Extract the (X, Y) coordinate from the center of the cell holding the provided text.  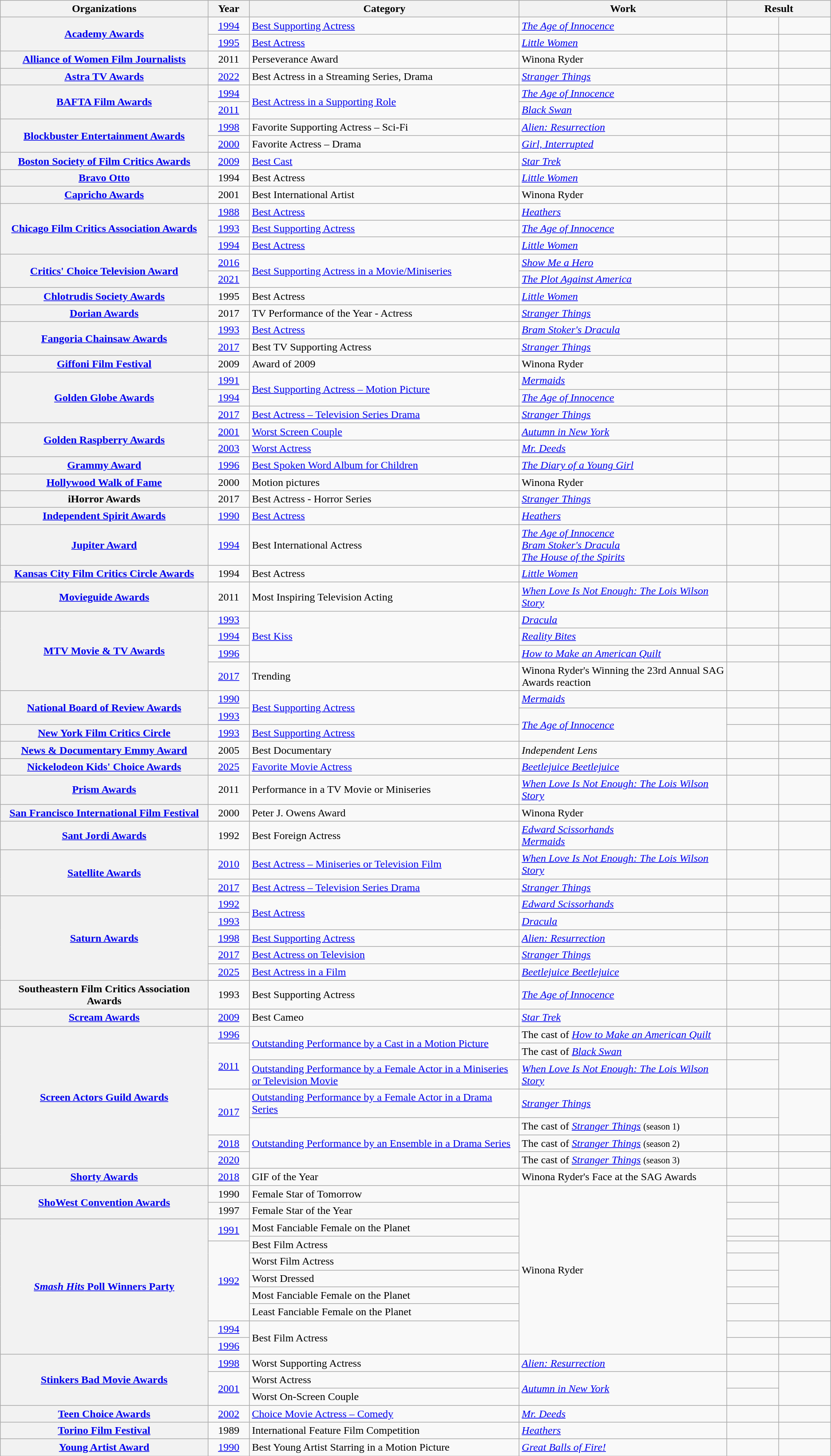
Best International Actress (384, 545)
Best Supporting Actress – Motion Picture (384, 389)
Peter J. Owens Award (384, 812)
Giffoni Film Festival (104, 364)
Best Supporting Actress in a Movie/Miniseries (384, 271)
Astra TV Awards (104, 76)
Worst Supporting Actress (384, 1363)
The cast of Stranger Things (season 3) (623, 1160)
1997 (229, 1211)
Smash Hits Poll Winners Party (104, 1287)
Blockbuster Entertainment Awards (104, 135)
Category (384, 9)
Critics' Choice Television Award (104, 271)
Worst On-Screen Couple (384, 1396)
Edward ScissorhandsMermaids (623, 836)
Chlotrudis Society Awards (104, 296)
Chicago Film Critics Association Awards (104, 229)
Hollywood Walk of Fame (104, 482)
The cast of How to Make an American Quilt (623, 1034)
Outstanding Performance by a Female Actor in a Drama Series (384, 1103)
Jupiter Award (104, 545)
Nickelodeon Kids' Choice Awards (104, 767)
Boston Society of Film Critics Awards (104, 161)
Best TV Supporting Actress (384, 347)
Independent Lens (623, 750)
TV Performance of the Year - Actress (384, 313)
Favorite Supporting Actress – Sci-Fi (384, 127)
iHorror Awards (104, 499)
Scream Awards (104, 1018)
Black Swan (623, 110)
Bravo Otto (104, 178)
International Feature Film Competition (384, 1431)
Reality Bites (623, 637)
Best Documentary (384, 750)
Southeastern Film Critics Association Awards (104, 995)
Capricho Awards (104, 195)
Female Star of Tomorrow (384, 1194)
Favorite Actress – Drama (384, 144)
The Diary of a Young Girl (623, 465)
BAFTA Film Awards (104, 102)
Edward Scissorhands (623, 904)
National Board of Review Awards (104, 708)
2010 (229, 864)
Outstanding Performance by a Cast in a Motion Picture (384, 1043)
Best Kiss (384, 637)
Work (623, 9)
Best Spoken Word Album for Children (384, 465)
The Age of InnocenceBram Stoker's DraculaThe House of the Spirits (623, 545)
Organizations (104, 9)
Shorty Awards (104, 1177)
Worst Dressed (384, 1278)
San Francisco International Film Festival (104, 812)
Performance in a TV Movie or Miniseries (384, 790)
Worst Screen Couple (384, 431)
Best Young Artist Starring in a Motion Picture (384, 1448)
Motion pictures (384, 482)
GIF of the Year (384, 1177)
Year (229, 9)
Award of 2009 (384, 364)
The Plot Against America (623, 279)
How to Make an American Quilt (623, 653)
Great Balls of Fire! (623, 1448)
Least Fanciable Female on the Planet (384, 1312)
Bram Stoker's Dracula (623, 330)
News & Documentary Emmy Award (104, 750)
The cast of Stranger Things (season 2) (623, 1143)
ShoWest Convention Awards (104, 1202)
Independent Spirit Awards (104, 516)
Winona Ryder's Winning the 23rd Annual SAG Awards reaction (623, 676)
Golden Globe Awards (104, 398)
Alliance of Women Film Journalists (104, 60)
2002 (229, 1414)
The cast of Stranger Things (season 1) (623, 1126)
Torino Film Festival (104, 1431)
Sant Jordi Awards (104, 836)
Winona Ryder's Face at the SAG Awards (623, 1177)
Most Inspiring Television Acting (384, 597)
Best Actress in a Streaming Series, Drama (384, 76)
Best Actress in a Supporting Role (384, 102)
Screen Actors Guild Awards (104, 1097)
Outstanding Performance by a Female Actor in a Miniseries or Television Movie (384, 1074)
Movieguide Awards (104, 597)
Perseverance Award (384, 60)
Prism Awards (104, 790)
Result (779, 9)
Trending (384, 676)
Dorian Awards (104, 313)
MTV Movie & TV Awards (104, 651)
New York Film Critics Circle (104, 733)
Best Actress on Television (384, 955)
Worst Film Actress (384, 1261)
1988 (229, 212)
Best Actress - Horror Series (384, 499)
Choice Movie Actress – Comedy (384, 1414)
Saturn Awards (104, 938)
Academy Awards (104, 34)
Best Cameo (384, 1018)
Kansas City Film Critics Circle Awards (104, 574)
Best Foreign Actress (384, 836)
Outstanding Performance by an Ensemble in a Drama Series (384, 1143)
Grammy Award (104, 465)
Teen Choice Awards (104, 1414)
The cast of Black Swan (623, 1051)
Best International Artist (384, 195)
Favorite Movie Actress (384, 767)
Stinkers Bad Movie Awards (104, 1380)
Fangoria Chainsaw Awards (104, 338)
Show Me a Hero (623, 263)
Best Actress – Miniseries or Television Film (384, 864)
2022 (229, 76)
2020 (229, 1160)
Young Artist Award (104, 1448)
Female Star of the Year (384, 1211)
2016 (229, 263)
Golden Raspberry Awards (104, 440)
2021 (229, 279)
1989 (229, 1431)
Best Actress in a Film (384, 972)
2005 (229, 750)
Best Cast (384, 161)
Girl, Interrupted (623, 144)
Satellite Awards (104, 873)
2003 (229, 448)
